Provide the [x, y] coordinate of the cell's center where the given text is located.  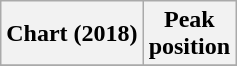
Peak position [189, 34]
Chart (2018) [72, 34]
